Return (X, Y) of the center of cell containing provided text 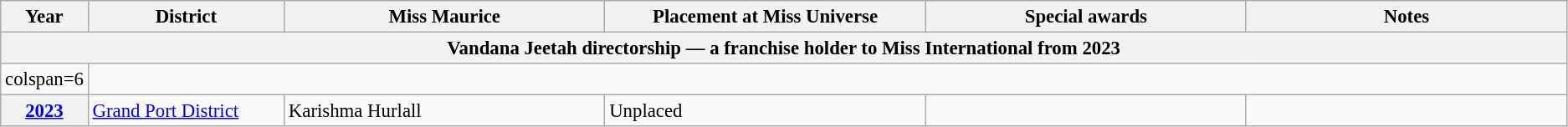
Karishma Hurlall (445, 111)
colspan=6 (44, 79)
2023 (44, 111)
Special awards (1086, 17)
District (186, 17)
Unplaced (765, 111)
Grand Port District (186, 111)
Year (44, 17)
Placement at Miss Universe (765, 17)
Notes (1406, 17)
Vandana Jeetah directorship — a franchise holder to Miss International from 2023 (784, 48)
Miss Maurice (445, 17)
